For the text-containing cell, return its midpoint in (x, y) coordinate format. 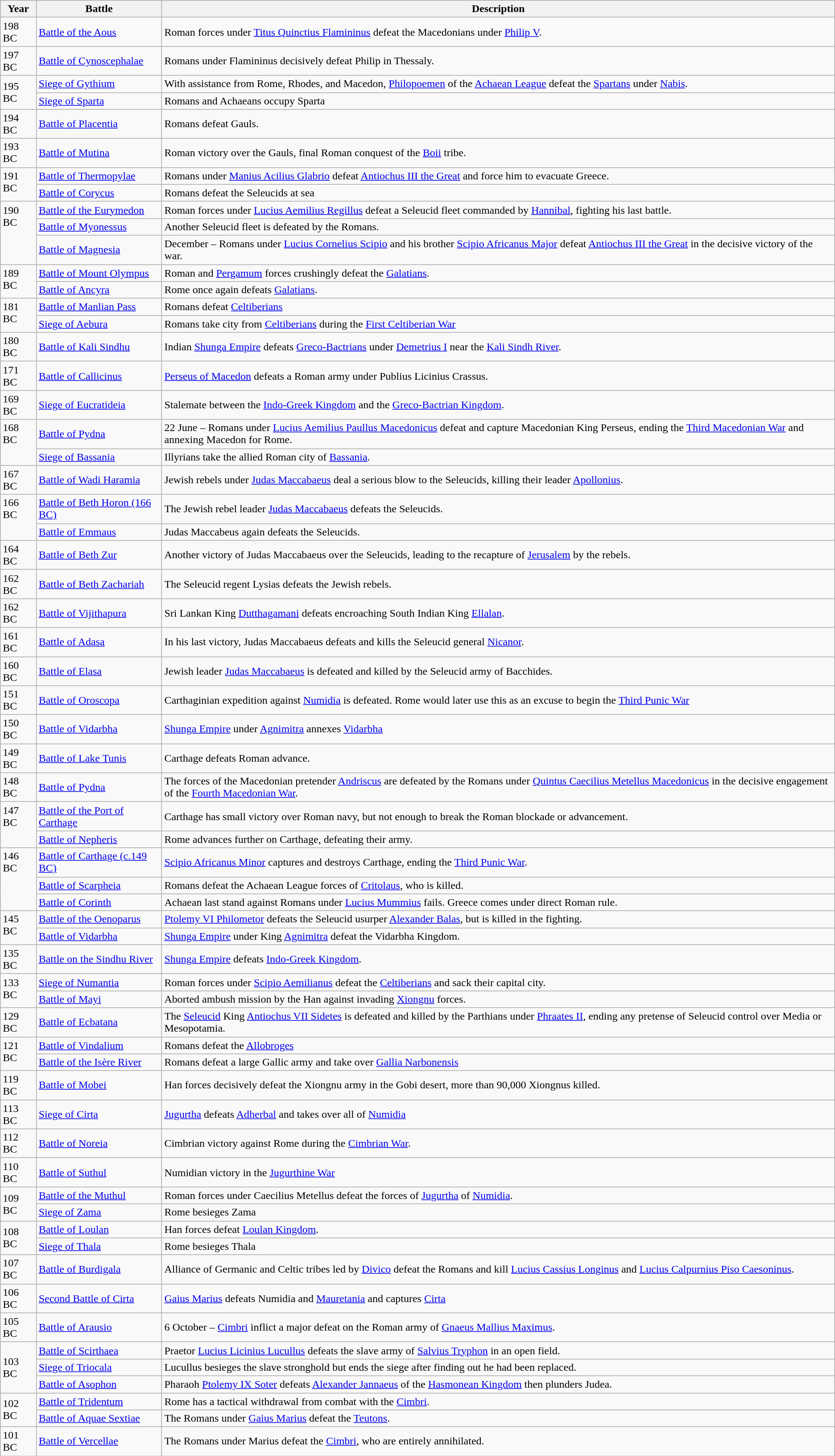
133 BC (18, 991)
Second Battle of Cirta (99, 1298)
Siege of Aebura (99, 324)
Battle of Arausio (99, 1327)
Battle of Beth Horon (166 BC) (99, 509)
Illyrians take the allied Roman city of Bassania. (498, 457)
148 BC (18, 787)
Battle of Emmaus (99, 532)
113 BC (18, 1115)
198 BC (18, 32)
Battle of Manlian Pass (99, 307)
Shunga Empire under King Agnimitra defeat the Vidarbha Kingdom. (498, 936)
151 BC (18, 701)
101 BC (18, 1441)
Battle of Thermopylae (99, 176)
168 BC (18, 443)
The Seleucid regent Lysias defeats the Jewish rebels. (498, 584)
145 BC (18, 928)
197 BC (18, 61)
Jugurtha defeats Adherbal and takes over all of Numidia (498, 1115)
Battle of Vercellae (99, 1441)
Indian Shunga Empire defeats Greco-Bactrians under Demetrius I near the Kali Sindh River. (498, 347)
Siege of Zama (99, 1212)
Battle of Wadi Haramia (99, 480)
Romans under Flamininus decisively defeat Philip in Thessaly. (498, 61)
Romans defeat Celtiberians (498, 307)
Battle of the Port of Carthage (99, 817)
Lucullus besieges the slave stronghold but ends the siege after finding out he had been replaced. (498, 1367)
Battle of Scarpheia (99, 885)
With assistance from Rome, Rhodes, and Macedon, Philopoemen of the Achaean League defeat the Spartans under Nabis. (498, 84)
Siege of Numantia (99, 982)
Description (498, 9)
Han forces decisively defeat the Xiongnu army in the Gobi desert, more than 90,000 Xiongnus killed. (498, 1085)
Battle of Mayi (99, 999)
The Romans under Gaius Marius defeat the Teutons. (498, 1419)
Rome advances further on Carthage, defeating their army. (498, 839)
Battle of Magnesia (99, 250)
Battle of Callicinus (99, 376)
180 BC (18, 347)
Jewish leader Judas Maccabaeus is defeated and killed by the Seleucid army of Bacchides. (498, 671)
Battle of Vindalium (99, 1045)
149 BC (18, 759)
Battle of Corinth (99, 902)
Year (18, 9)
Praetor Lucius Licinius Lucullus defeats the slave army of Salvius Tryphon in an open field. (498, 1350)
Numidian victory in the Jugurthine War (498, 1173)
166 BC (18, 518)
135 BC (18, 959)
Another Seleucid fleet is defeated by the Romans. (498, 227)
110 BC (18, 1173)
Roman forces under Scipio Aemilianus defeat the Celtiberians and sack their capital city. (498, 982)
Siege of Thala (99, 1246)
108 BC (18, 1238)
181 BC (18, 315)
Perseus of Macedon defeats a Roman army under Publius Licinius Crassus. (498, 376)
193 BC (18, 153)
Battle of Vijithapura (99, 613)
Battle of Oroscopa (99, 701)
Siege of Gythium (99, 84)
190 BC (18, 233)
Roman forces under Caecilius Metellus defeat the forces of Jugurtha of Numidia. (498, 1195)
The Romans under Marius defeat the Cimbri, who are entirely annihilated. (498, 1441)
Shunga Empire under Agnimitra annexes Vidarbha (498, 729)
Battle of Myonessus (99, 227)
Battle of the Aous (99, 32)
Battle of Ancyra (99, 290)
109BC (18, 1204)
Battle of Mobei (99, 1085)
6 October – Cimbri inflict a major defeat on the Roman army of Gnaeus Mallius Maximus. (498, 1327)
105 BC (18, 1327)
Siege of Cirta (99, 1115)
Judas Maccabeus again defeats the Seleucids. (498, 532)
Rome besieges Thala (498, 1246)
Battle of Elasa (99, 671)
Siege of Triocala (99, 1367)
Gaius Marius defeats Numidia and Mauretania and captures Cirta (498, 1298)
103 BC (18, 1367)
Battle on the Sindhu River (99, 959)
Romans defeat the Allobroges (498, 1045)
Achaean last stand against Romans under Lucius Mummius fails. Greece comes under direct Roman rule. (498, 902)
Battle of Beth Zur (99, 555)
Siege of Sparta (99, 101)
Battle of Beth Zachariah (99, 584)
Battle of the Eurymedon (99, 210)
Romans take city from Celtiberians during the First Celtiberian War (498, 324)
Roman forces under Lucius Aemilius Regillus defeat a Seleucid fleet commanded by Hannibal, fighting his last battle. (498, 210)
Rome has a tactical withdrawal from combat with the Cimbri. (498, 1402)
Aborted ambush mission by the Han against invading Xiongnu forces. (498, 999)
106 BC (18, 1298)
Battle of Asophon (99, 1384)
Battle of Cynoscephalae (99, 61)
Han forces defeat Loulan Kingdom. (498, 1229)
Another victory of Judas Maccabaeus over the Seleucids, leading to the recapture of Jerusalem by the rebels. (498, 555)
Siege of Eucratideia (99, 405)
Romans under Manius Acilius Glabrio defeat Antiochus III the Great and force him to evacuate Greece. (498, 176)
164 BC (18, 555)
Rome besieges Zama (498, 1212)
Carthage has small victory over Roman navy, but not enough to break the Roman blockade or advancement. (498, 817)
Alliance of Germanic and Celtic tribes led by Divico defeat the Romans and kill Lucius Cassius Longinus and Lucius Calpurnius Piso Caesoninus. (498, 1269)
Romans defeat the Seleucids at sea (498, 193)
Roman victory over the Gauls, final Roman conquest of the Boii tribe. (498, 153)
146 BC (18, 879)
Rome once again defeats Galatians. (498, 290)
194 BC (18, 124)
160 BC (18, 671)
195 BC (18, 92)
Battle of Suthul (99, 1173)
171 BC (18, 376)
Battle of Lake Tunis (99, 759)
Battle of Noreia (99, 1143)
147 BC (18, 825)
Romans defeat the Achaean League forces of Critolaus, who is killed. (498, 885)
Battle (99, 9)
Cimbrian victory against Rome during the Cimbrian War. (498, 1143)
Battle of Ecbatana (99, 1022)
Battle of the Muthul (99, 1195)
Battle of the Oenoparus (99, 919)
107 BC (18, 1269)
121 BC (18, 1054)
Roman and Pergamum forces crushingly defeat the Galatians. (498, 273)
Battle of Burdigala (99, 1269)
167 BC (18, 480)
150 BC (18, 729)
112 BC (18, 1143)
Battle of Carthage (c.149 BC) (99, 862)
102 BC (18, 1410)
Battle of the Isère River (99, 1062)
Roman forces under Titus Quinctius Flamininus defeat the Macedonians under Philip V. (498, 32)
Battle of Placentia (99, 124)
Jewish rebels under Judas Maccabaeus deal a serious blow to the Seleucids, killing their leader Apollonius. (498, 480)
Romans and Achaeans occupy Sparta (498, 101)
Battle of Loulan (99, 1229)
Carthaginian expedition against Numidia is defeated. Rome would later use this as an excuse to begin the Third Punic War (498, 701)
Battle of Aquae Sextiae (99, 1419)
119 BC (18, 1085)
Shunga Empire defeats Indo-Greek Kingdom. (498, 959)
Battle of Adasa (99, 642)
Battle of Corycus (99, 193)
Battle of Mutina (99, 153)
Carthage defeats Roman advance. (498, 759)
Battle of Scirthaea (99, 1350)
Ptolemy VI Philometor defeats the Seleucid usurper Alexander Balas, but is killed in the fighting. (498, 919)
Romans defeat Gauls. (498, 124)
129 BC (18, 1022)
Battle of Nepheris (99, 839)
Battle of Kali Sindhu (99, 347)
191 BC (18, 184)
Battle of Tridentum (99, 1402)
169 BC (18, 405)
161 BC (18, 642)
Scipio Africanus Minor captures and destroys Carthage, ending the Third Punic War. (498, 862)
Battle of Mount Olympus (99, 273)
189 BC (18, 281)
Stalemate between the Indo-Greek Kingdom and the Greco-Bactrian Kingdom. (498, 405)
Pharaoh Ptolemy IX Soter defeats Alexander Jannaeus of the Hasmonean Kingdom then plunders Judea. (498, 1384)
Romans defeat a large Gallic army and take over Gallia Narbonensis (498, 1062)
In his last victory, Judas Maccabaeus defeats and kills the Seleucid general Nicanor. (498, 642)
The Jewish rebel leader Judas Maccabaeus defeats the Seleucids. (498, 509)
Siege of Bassania (99, 457)
Sri Lankan King Dutthagamani defeats encroaching South Indian King Ellalan. (498, 613)
